Detect which cell encompasses the target text, then output its [x, y] center coordinate. 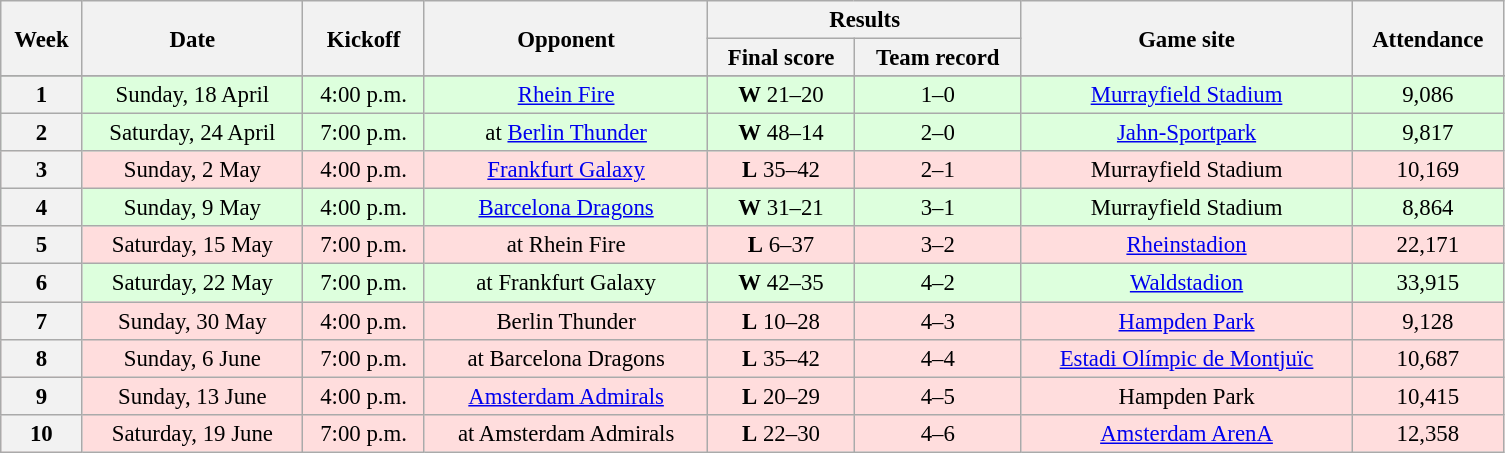
Kickoff [364, 38]
2 [42, 133]
Saturday, 19 June [192, 433]
L 6–37 [781, 245]
3–1 [938, 208]
7 [42, 321]
Final score [781, 58]
Amsterdam ArenA [1186, 433]
4–3 [938, 321]
Game site [1186, 38]
33,915 [1428, 283]
10 [42, 433]
5 [42, 245]
10,169 [1428, 170]
L 10–28 [781, 321]
3 [42, 170]
6 [42, 283]
Attendance [1428, 38]
Berlin Thunder [566, 321]
at Rhein Fire [566, 245]
Team record [938, 58]
Saturday, 22 May [192, 283]
W 48–14 [781, 133]
Saturday, 24 April [192, 133]
2–0 [938, 133]
L 20–29 [781, 396]
8,864 [1428, 208]
L 22–30 [781, 433]
1 [42, 95]
22,171 [1428, 245]
W 31–21 [781, 208]
1–0 [938, 95]
Amsterdam Admirals [566, 396]
3–2 [938, 245]
Estadi Olímpic de Montjuïc [1186, 358]
Barcelona Dragons [566, 208]
Results [865, 20]
Week [42, 38]
12,358 [1428, 433]
at Frankfurt Galaxy [566, 283]
Date [192, 38]
9,086 [1428, 95]
9,817 [1428, 133]
W 42–35 [781, 283]
2–1 [938, 170]
Sunday, 30 May [192, 321]
9 [42, 396]
Sunday, 18 April [192, 95]
10,687 [1428, 358]
8 [42, 358]
Sunday, 13 June [192, 396]
Sunday, 9 May [192, 208]
4–4 [938, 358]
W 21–20 [781, 95]
9,128 [1428, 321]
at Amsterdam Admirals [566, 433]
at Berlin Thunder [566, 133]
4–6 [938, 433]
at Barcelona Dragons [566, 358]
Rheinstadion [1186, 245]
Frankfurt Galaxy [566, 170]
Opponent [566, 38]
10,415 [1428, 396]
4 [42, 208]
Saturday, 15 May [192, 245]
4–2 [938, 283]
Waldstadion [1186, 283]
Sunday, 6 June [192, 358]
Rhein Fire [566, 95]
Sunday, 2 May [192, 170]
4–5 [938, 396]
Jahn-Sportpark [1186, 133]
